Provide the (x, y) coordinate of the cell's center where the given text is located.  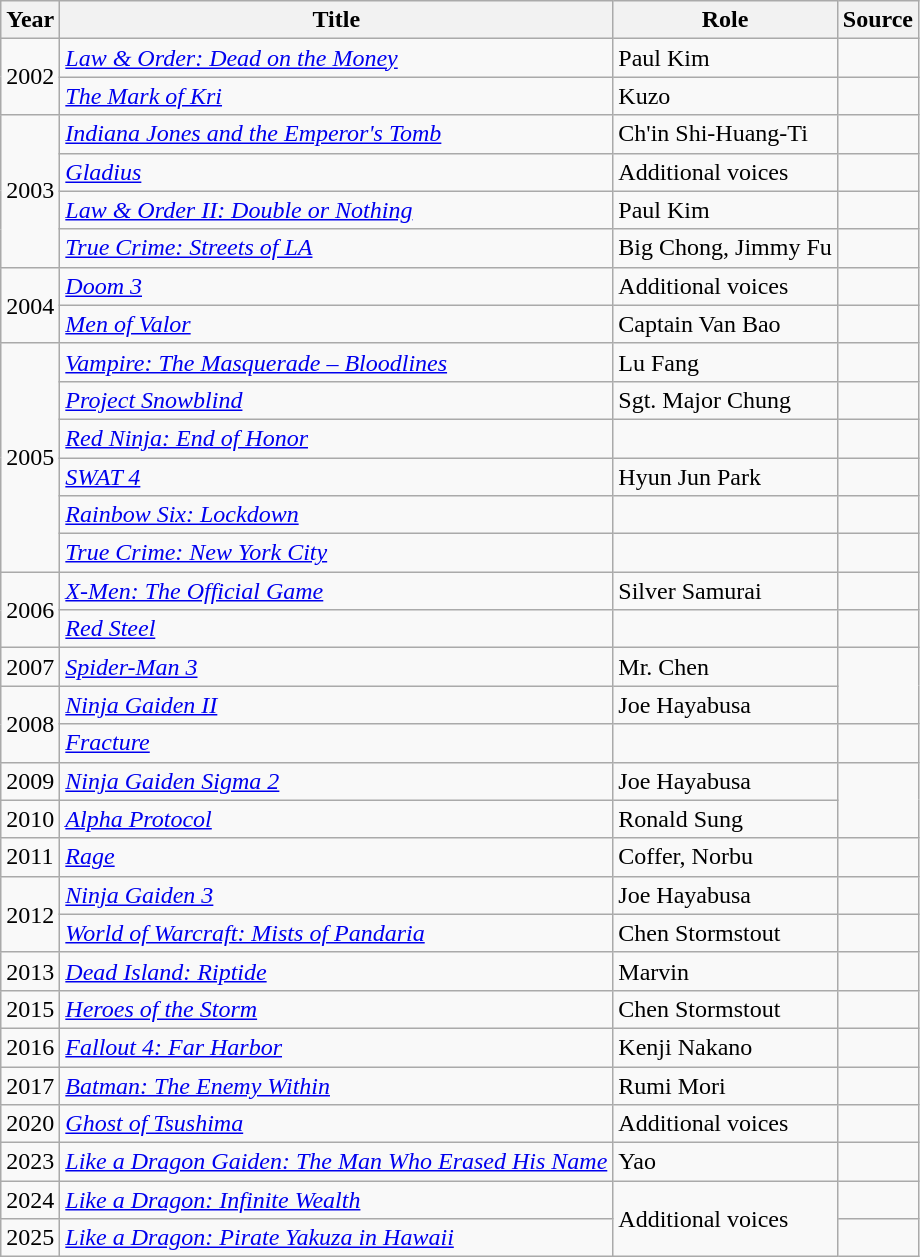
2010 (30, 819)
Like a Dragon: Infinite Wealth (336, 1200)
Alpha Protocol (336, 819)
Ghost of Tsushima (336, 1124)
Vampire: The Masquerade – Bloodlines (336, 362)
Role (725, 20)
Ch'in Shi-Huang-Ti (725, 134)
2006 (30, 610)
True Crime: Streets of LA (336, 248)
Big Chong, Jimmy Fu (725, 248)
Like a Dragon: Pirate Yakuza in Hawaii (336, 1238)
Fallout 4: Far Harbor (336, 1047)
SWAT 4 (336, 477)
Title (336, 20)
2024 (30, 1200)
2008 (30, 724)
2011 (30, 857)
Gladius (336, 172)
2023 (30, 1162)
2007 (30, 667)
2004 (30, 305)
Rumi Mori (725, 1085)
Sgt. Major Chung (725, 400)
Hyun Jun Park (725, 477)
Kenji Nakano (725, 1047)
Law & Order: Dead on the Money (336, 58)
2015 (30, 1009)
The Mark of Kri (336, 96)
Kuzo (725, 96)
Red Ninja: End of Honor (336, 438)
Doom 3 (336, 286)
True Crime: New York City (336, 553)
2013 (30, 971)
Spider-Man 3 (336, 667)
2016 (30, 1047)
Law & Order II: Double or Nothing (336, 210)
Heroes of the Storm (336, 1009)
Men of Valor (336, 324)
Mr. Chen (725, 667)
Rage (336, 857)
2005 (30, 457)
Ronald Sung (725, 819)
Ninja Gaiden 3 (336, 895)
Captain Van Bao (725, 324)
Dead Island: Riptide (336, 971)
Indiana Jones and the Emperor's Tomb (336, 134)
Marvin (725, 971)
Lu Fang (725, 362)
X-Men: The Official Game (336, 591)
Rainbow Six: Lockdown (336, 515)
Silver Samurai (725, 591)
Like a Dragon Gaiden: The Man Who Erased His Name (336, 1162)
2003 (30, 191)
World of Warcraft: Mists of Pandaria (336, 933)
2009 (30, 781)
Source (878, 20)
Yao (725, 1162)
2020 (30, 1124)
2012 (30, 914)
Coffer, Norbu (725, 857)
Batman: The Enemy Within (336, 1085)
Ninja Gaiden II (336, 705)
2002 (30, 77)
Red Steel (336, 629)
Project Snowblind (336, 400)
Ninja Gaiden Sigma 2 (336, 781)
2025 (30, 1238)
Year (30, 20)
Fracture (336, 743)
2017 (30, 1085)
